Scan for the cell matching the given text and deliver its [X, Y] coordinate at center. 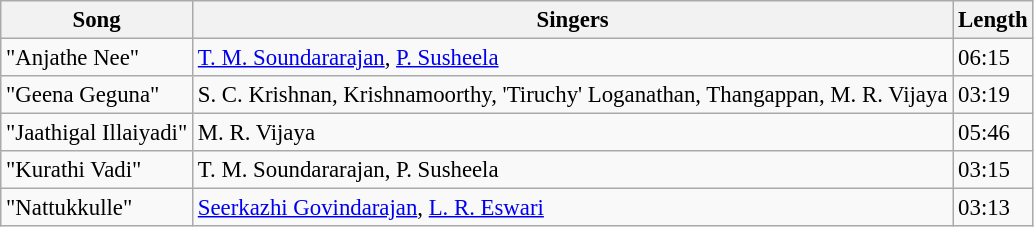
"Kurathi Vadi" [97, 170]
Length [993, 20]
03:13 [993, 208]
06:15 [993, 58]
05:46 [993, 133]
03:15 [993, 170]
S. C. Krishnan, Krishnamoorthy, 'Tiruchy' Loganathan, Thangappan, M. R. Vijaya [573, 95]
M. R. Vijaya [573, 133]
Seerkazhi Govindarajan, L. R. Eswari [573, 208]
Song [97, 20]
"Geena Geguna" [97, 95]
"Anjathe Nee" [97, 58]
"Nattukkulle" [97, 208]
03:19 [993, 95]
Singers [573, 20]
"Jaathigal Illaiyadi" [97, 133]
